Return (X, Y) of the center of cell containing provided text 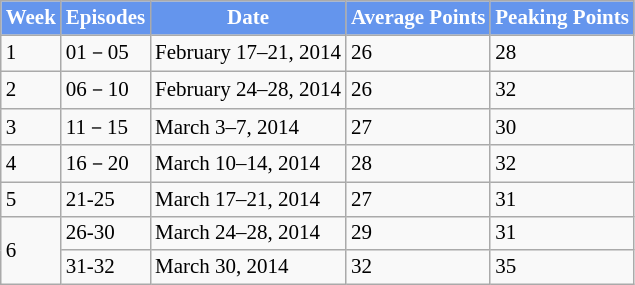
Peaking Points (562, 18)
4 (31, 164)
March 30, 2014 (248, 267)
Average Points (418, 18)
2 (31, 90)
35 (562, 267)
1 (31, 54)
5 (31, 199)
06－10 (106, 90)
21-25 (106, 199)
01－05 (106, 54)
March 17–21, 2014 (248, 199)
Week (31, 18)
26-30 (106, 233)
11－15 (106, 126)
30 (562, 126)
31-32 (106, 267)
Episodes (106, 18)
Date (248, 18)
March 24–28, 2014 (248, 233)
February 17–21, 2014 (248, 54)
March 10–14, 2014 (248, 164)
16－20 (106, 164)
March 3–7, 2014 (248, 126)
6 (31, 250)
3 (31, 126)
February 24–28, 2014 (248, 90)
29 (418, 233)
